Search for the cell housing the specified text and yield its [x, y] center coordinate. 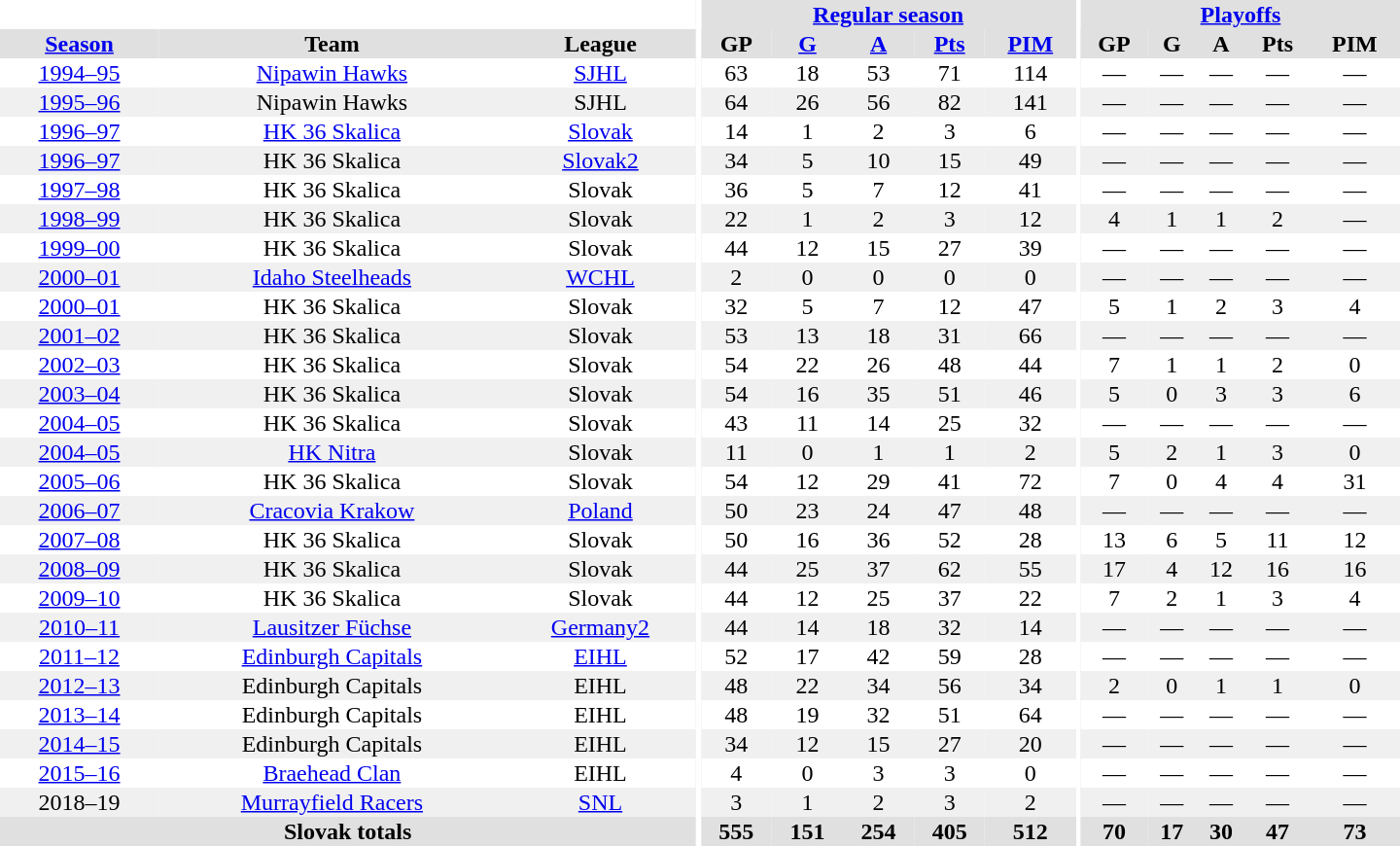
59 [949, 656]
2005–06 [80, 481]
2011–12 [80, 656]
2001–02 [80, 335]
114 [1031, 73]
63 [737, 73]
30 [1221, 831]
71 [949, 73]
Team [332, 44]
1994–95 [80, 73]
2009–10 [80, 598]
2003–04 [80, 394]
Poland [601, 511]
Regular season [889, 15]
151 [807, 831]
2018–19 [80, 802]
70 [1114, 831]
512 [1031, 831]
Slovak totals [348, 831]
2006–07 [80, 511]
Season [80, 44]
Slovak2 [601, 160]
Murrayfield Racers [332, 802]
SNL [601, 802]
35 [879, 394]
2002–03 [80, 365]
66 [1031, 335]
League [601, 44]
39 [1031, 248]
405 [949, 831]
2013–14 [80, 715]
46 [1031, 394]
555 [737, 831]
WCHL [601, 277]
43 [737, 423]
73 [1355, 831]
2015–16 [80, 773]
19 [807, 715]
1995–96 [80, 102]
42 [879, 656]
Germany2 [601, 627]
82 [949, 102]
Lausitzer Füchse [332, 627]
254 [879, 831]
49 [1031, 160]
1997–98 [80, 190]
55 [1031, 569]
62 [949, 569]
Idaho Steelheads [332, 277]
24 [879, 511]
Cracovia Krakow [332, 511]
141 [1031, 102]
1998–99 [80, 219]
10 [879, 160]
2007–08 [80, 540]
23 [807, 511]
Playoffs [1241, 15]
HK Nitra [332, 452]
29 [879, 481]
2010–11 [80, 627]
2014–15 [80, 744]
20 [1031, 744]
2012–13 [80, 686]
Braehead Clan [332, 773]
2008–09 [80, 569]
72 [1031, 481]
1999–00 [80, 248]
